Provide the [x, y] coordinate of the cell's center where the given text is located.  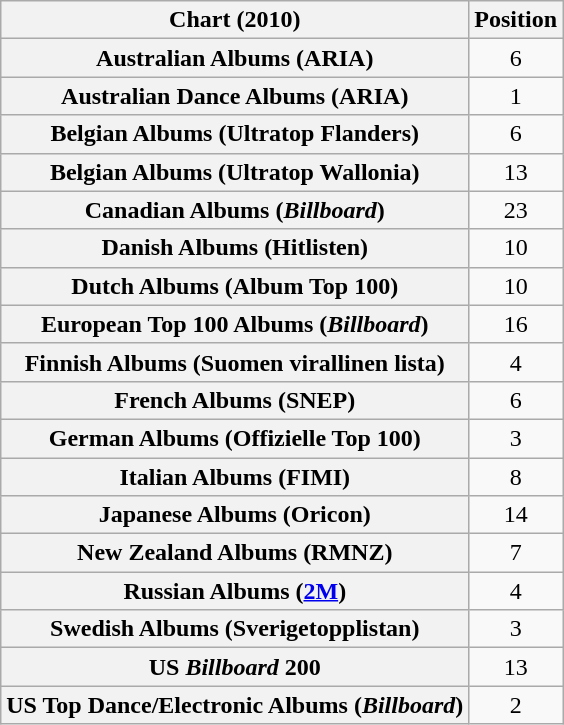
16 [516, 324]
2 [516, 705]
1 [516, 96]
US Top Dance/Electronic Albums (Billboard) [235, 705]
Australian Albums (ARIA) [235, 58]
Position [516, 20]
Russian Albums (2M) [235, 591]
Italian Albums (FIMI) [235, 477]
14 [516, 515]
Australian Dance Albums (ARIA) [235, 96]
Swedish Albums (Sverigetopplistan) [235, 629]
Canadian Albums (Billboard) [235, 210]
Belgian Albums (Ultratop Flanders) [235, 134]
German Albums (Offizielle Top 100) [235, 438]
Belgian Albums (Ultratop Wallonia) [235, 172]
Dutch Albums (Album Top 100) [235, 286]
8 [516, 477]
US Billboard 200 [235, 667]
Danish Albums (Hitlisten) [235, 248]
7 [516, 553]
European Top 100 Albums (Billboard) [235, 324]
Chart (2010) [235, 20]
New Zealand Albums (RMNZ) [235, 553]
23 [516, 210]
Japanese Albums (Oricon) [235, 515]
Finnish Albums (Suomen virallinen lista) [235, 362]
French Albums (SNEP) [235, 400]
